Pinpoint the cell where the given text exists, returning its [x, y] midpoint coordinate. 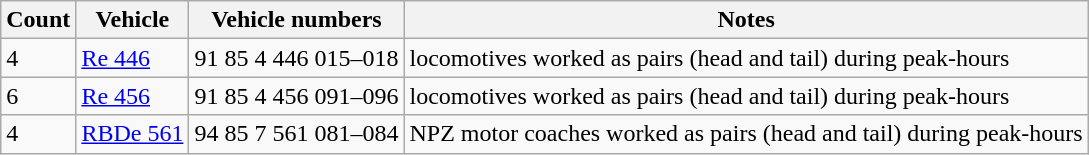
RBDe 561 [132, 134]
91 85 4 446 015–018 [296, 58]
Vehicle numbers [296, 20]
6 [38, 96]
Count [38, 20]
NPZ motor coaches worked as pairs (head and tail) during peak-hours [746, 134]
Re 446 [132, 58]
Notes [746, 20]
Re 456 [132, 96]
94 85 7 561 081–084 [296, 134]
Vehicle [132, 20]
91 85 4 456 091–096 [296, 96]
